Scan for the cell matching the given text and deliver its [x, y] coordinate at center. 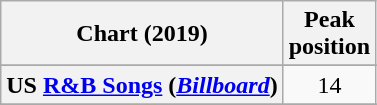
Peakposition [329, 34]
US R&B Songs (Billboard) [142, 85]
14 [329, 85]
Chart (2019) [142, 34]
